Find where the given text appears and provide that cell's center as (x, y) coordinate. 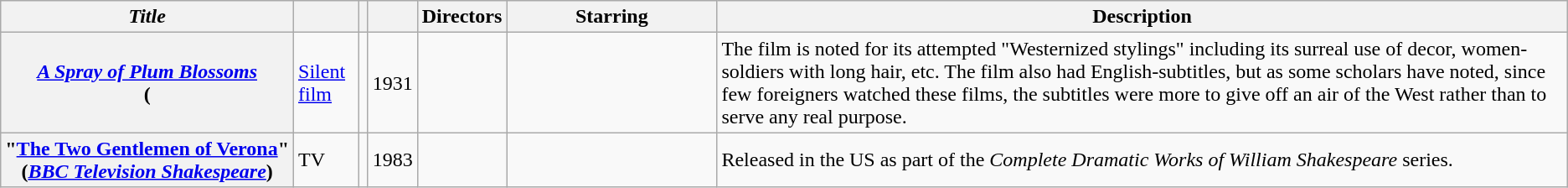
1931 (392, 82)
Description (1142, 17)
Directors (462, 17)
Starring (611, 17)
"The Two Gentlemen of Verona"(BBC Television Shakespeare) (147, 159)
Released in the US as part of the Complete Dramatic Works of William Shakespeare series. (1142, 159)
Silent film (327, 82)
Title (147, 17)
A Spray of Plum Blossoms( (147, 82)
1983 (392, 159)
TV (327, 159)
